Capture the cell that displays the provided text and extract its (x, y) central coordinate. 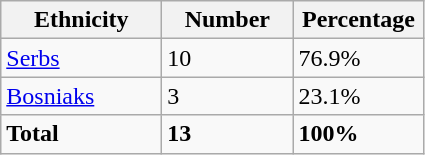
Bosniaks (82, 96)
100% (358, 134)
76.9% (358, 58)
3 (228, 96)
13 (228, 134)
Serbs (82, 58)
Percentage (358, 20)
Ethnicity (82, 20)
23.1% (358, 96)
Number (228, 20)
Total (82, 134)
10 (228, 58)
